Search for the cell housing the specified text and yield its [x, y] center coordinate. 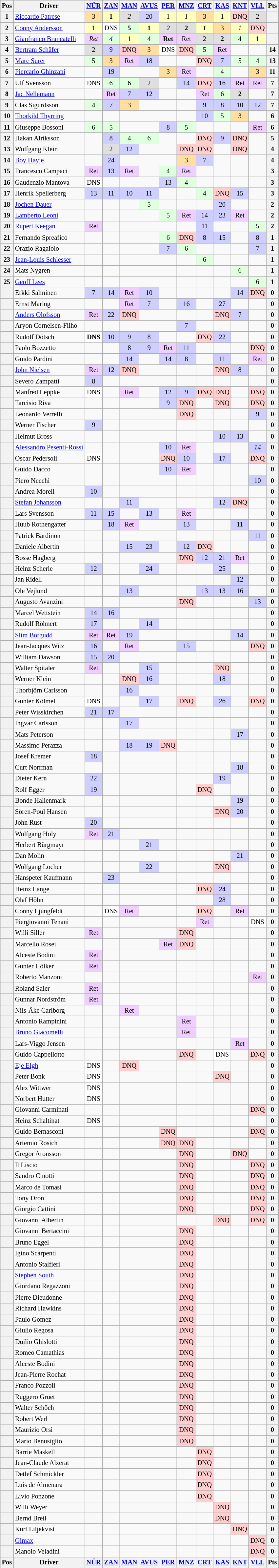
Rudolf Dötsch [49, 337]
Giovanni Bertaccini [49, 1231]
Piero Necchi [49, 481]
Olaf Höhn [49, 900]
Detlef Schmickler [49, 1474]
Bosse Hagberg [49, 558]
Jean-Jacques Witz [49, 646]
Francesco Campaci [49, 171]
Sören-Poul Hansen [49, 812]
Oscar Pedersoli [49, 458]
Günter Hölker [49, 966]
Werner Klein [49, 679]
Geoff Lees [49, 282]
Jochen Dauer [49, 204]
Marco de Tomasi [49, 1187]
Dieter Kern [49, 778]
Hanspeter Kaufmann [49, 878]
Stephen South [49, 1275]
Giovanni Carminati [49, 1110]
Slim Borgudd [49, 635]
Guido Bernasconi [49, 1132]
Gimax [49, 1540]
Bruno Eggel [49, 1242]
Willi Weyer [49, 1507]
Willi Siller [49, 933]
Robert Werl [49, 1419]
27 [222, 304]
John Nielsen [49, 370]
Lars-Viggo Jensen [49, 1043]
Guido Dacco [49, 469]
Kurt Liljekvist [49, 1529]
Conny Andersson [49, 28]
Bertram Schäfer [49, 50]
Giulio Regosa [49, 1331]
Piergiovanni Tenani [49, 922]
Rolf Egger [49, 790]
Fernando Spreafico [49, 237]
Tarcisio Riva [49, 403]
Giorgio Cattini [49, 1209]
Gianfranco Brancatelli [49, 39]
Bernd Breil [49, 1518]
Erkki Salminen [49, 293]
Peter Wisskirchen [49, 712]
Nils-Äke Carlborg [49, 1010]
Livio Ponzone [49, 1496]
Clas Sigurdsson [49, 105]
Helmut Bross [49, 436]
Igino Scarpenti [49, 1253]
Stefan Johansson [49, 503]
Norbert Hutter [49, 1099]
Wolfgang Klein [49, 149]
Walter Schöch [49, 1408]
Manfred Leppke [49, 392]
Walter Spitaler [49, 668]
William Dawson [49, 657]
Maurizio Orsi [49, 1430]
Jac Nellemann [49, 94]
Peter Bonk [49, 1077]
28 [222, 900]
Barrie Maskell [49, 1452]
Guido Cappellotto [49, 1055]
Günter Kölmel [49, 701]
Roberto Manzoni [49, 977]
Patrick Bardinon [49, 536]
Piercarlo Ghinzani [49, 72]
Ole Vejlund [49, 591]
Mats Peterson [49, 734]
Richard Hawkins [49, 1309]
Thorbjörn Carlsson [49, 690]
Heinz Scherle [49, 569]
Hakan Alriksson [49, 138]
Giovanni Albertin [49, 1220]
Gregor Aronsson [49, 1154]
Mats Nygren [49, 271]
Mario Benusiglio [49, 1441]
Roland Saier [49, 988]
Ulf Svensson [49, 83]
Wolfgang Holy [49, 834]
Marc Surer [49, 61]
Augusto Avanzini [49, 602]
Curt Norrman [49, 768]
Antonio Stalfieri [49, 1264]
Massimo Perazza [49, 745]
Alessandro Pesenti-Rossi [49, 447]
Luis de Almenara [49, 1485]
Giordano Regazzoni [49, 1286]
Jean-Pierre Rochat [49, 1375]
Gaudenzio Mantova [49, 182]
Gunnar Nordström [49, 999]
Ingvar Carlsson [49, 723]
Wolfgang Locher [49, 867]
Manolo Veladini [49, 1551]
Marcel Wettstein [49, 613]
Riccardo Patrese [49, 17]
Boy Hayje [49, 160]
Conny Ljungfeldt [49, 911]
Paolo Bozzetto [49, 348]
Ruggero Gruet [49, 1397]
Romeo Camathias [49, 1352]
Henrik Spellerberg [49, 193]
Heinz Lange [49, 889]
26 [222, 701]
Leonardo Verrelli [49, 414]
Anders Olofsson [49, 315]
Andrea Morell [49, 491]
Aryon Cornelsen-Filho [49, 326]
Tony Dron [49, 1198]
Huub Rothengatter [49, 525]
Bruno Giacomelli [49, 1032]
Alex Wittwer [49, 1088]
John Rust [49, 823]
Marcello Rosei [49, 944]
Guido Pardini [49, 359]
Severo Zampatti [49, 381]
Thorkild Thyrring [49, 116]
Antonio Rampinini [49, 1021]
Pierre Dieudonne [49, 1297]
Franco Pozzoli [49, 1386]
Daniele Albertin [49, 547]
Bonde Hallenmark [49, 801]
Rupert Keegan [49, 226]
Ernst Maring [49, 304]
Eje Elgh [49, 1065]
Giuseppe Bossoni [49, 127]
Herbert Bürgmayr [49, 845]
Paulo Gomez [49, 1319]
Rudolf Röhnert [49, 624]
Lars Svensson [49, 514]
Il Liscio [49, 1165]
Dan Molin [49, 856]
Sandro Cinotti [49, 1176]
Lamberto Leoni [49, 216]
Jean-Claude Alzerat [49, 1463]
Jean-Louis Schlesser [49, 259]
Duilio Ghislotti [49, 1342]
Heinz Schaltinat [49, 1121]
Orazio Ragaiolo [49, 249]
Jan Ridell [49, 580]
Werner Fischer [49, 425]
Josef Kremer [49, 756]
Artemio Rosich [49, 1143]
